Output the [x, y] coordinate of the center of the cell containing the given text.  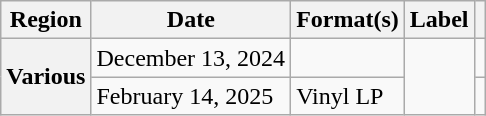
Vinyl LP [348, 96]
Region [46, 20]
December 13, 2024 [191, 58]
Date [191, 20]
Label [439, 20]
February 14, 2025 [191, 96]
Format(s) [348, 20]
Various [46, 77]
